For the text-containing cell, return its midpoint in (x, y) coordinate format. 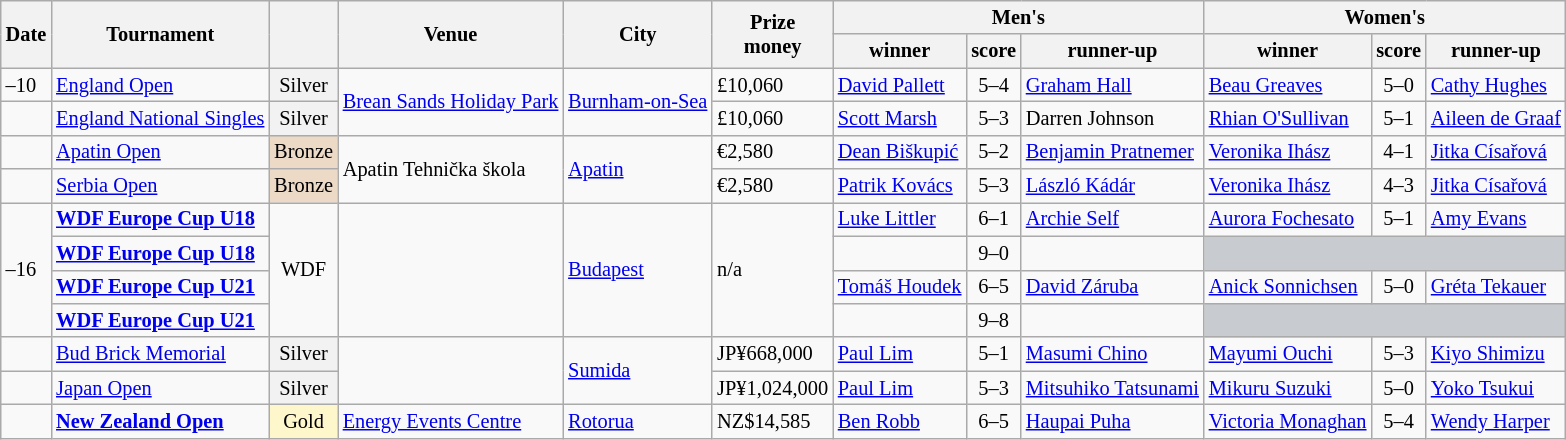
Date (26, 34)
–16 (26, 270)
Benjamin Pratnemer (1112, 152)
Rhian O'Sullivan (1288, 118)
Japan Open (160, 388)
Rotorua (638, 421)
David Záruba (1112, 287)
England National Singles (160, 118)
Budapest (638, 270)
Prizemoney (772, 34)
Burnham-on-Sea (638, 102)
4–3 (1398, 186)
Mikuru Suzuki (1288, 388)
Darren Johnson (1112, 118)
Gréta Tekauer (1496, 287)
Beau Greaves (1288, 85)
Women's (1385, 17)
Dean Biškupić (900, 152)
Luke Littler (900, 219)
Mitsuhiko Tatsunami (1112, 388)
Archie Self (1112, 219)
Men's (1018, 17)
Ben Robb (900, 421)
David Pallett (900, 85)
Aileen de Graaf (1496, 118)
Yoko Tsukui (1496, 388)
England Open (160, 85)
Serbia Open (160, 186)
9–0 (994, 253)
JP¥668,000 (772, 354)
JP¥1,024,000 (772, 388)
Masumi Chino (1112, 354)
City (638, 34)
Mayumi Ouchi (1288, 354)
9–8 (994, 320)
Anick Sonnichsen (1288, 287)
László Kádár (1112, 186)
New Zealand Open (160, 421)
Victoria Monaghan (1288, 421)
Apatin (638, 168)
Tournament (160, 34)
Wendy Harper (1496, 421)
Apatin Tehnička škola (450, 168)
Amy Evans (1496, 219)
Haupai Puha (1112, 421)
Sumida (638, 370)
5–2 (994, 152)
6–1 (994, 219)
n/a (772, 270)
WDF (304, 270)
Cathy Hughes (1496, 85)
Brean Sands Holiday Park (450, 102)
Kiyo Shimizu (1496, 354)
Energy Events Centre (450, 421)
Graham Hall (1112, 85)
Tomáš Houdek (900, 287)
Aurora Fochesato (1288, 219)
Venue (450, 34)
Apatin Open (160, 152)
–10 (26, 85)
Scott Marsh (900, 118)
4–1 (1398, 152)
Bud Brick Memorial (160, 354)
Gold (304, 421)
NZ$14,585 (772, 421)
Patrik Kovács (900, 186)
